Extract the [x, y] coordinate from the center of the cell holding the provided text.  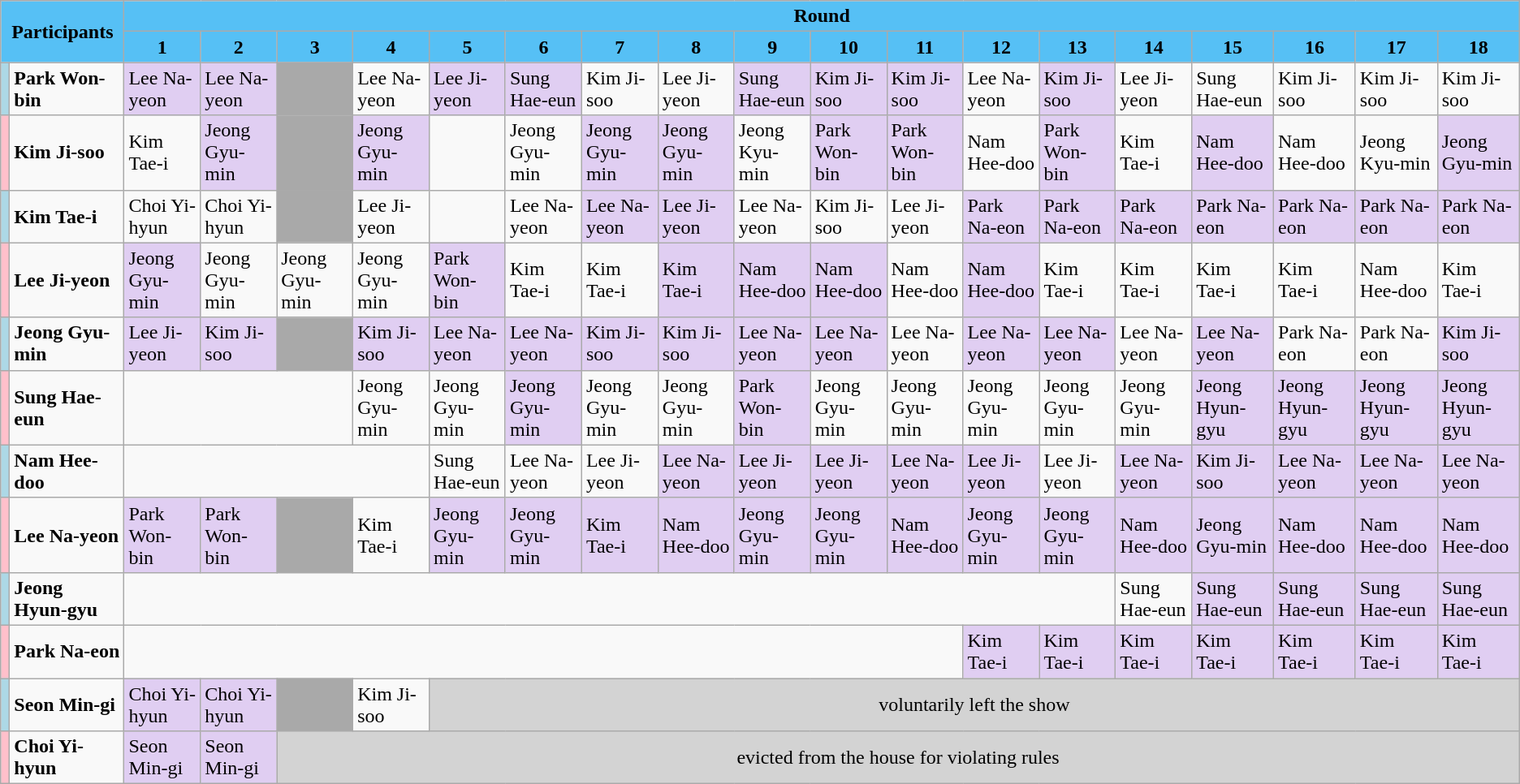
5 [468, 47]
10 [849, 47]
15 [1233, 47]
11 [925, 47]
14 [1154, 47]
13 [1077, 47]
18 [1478, 47]
Participants [63, 32]
Round [822, 16]
16 [1315, 47]
2 [239, 47]
7 [620, 47]
12 [1001, 47]
9 [772, 47]
8 [696, 47]
3 [315, 47]
voluntarily left the show [974, 704]
evicted from the house for violating rules [898, 758]
1 [162, 47]
6 [543, 47]
17 [1397, 47]
4 [391, 47]
